Find where the given text appears and provide that cell's center as (x, y) coordinate. 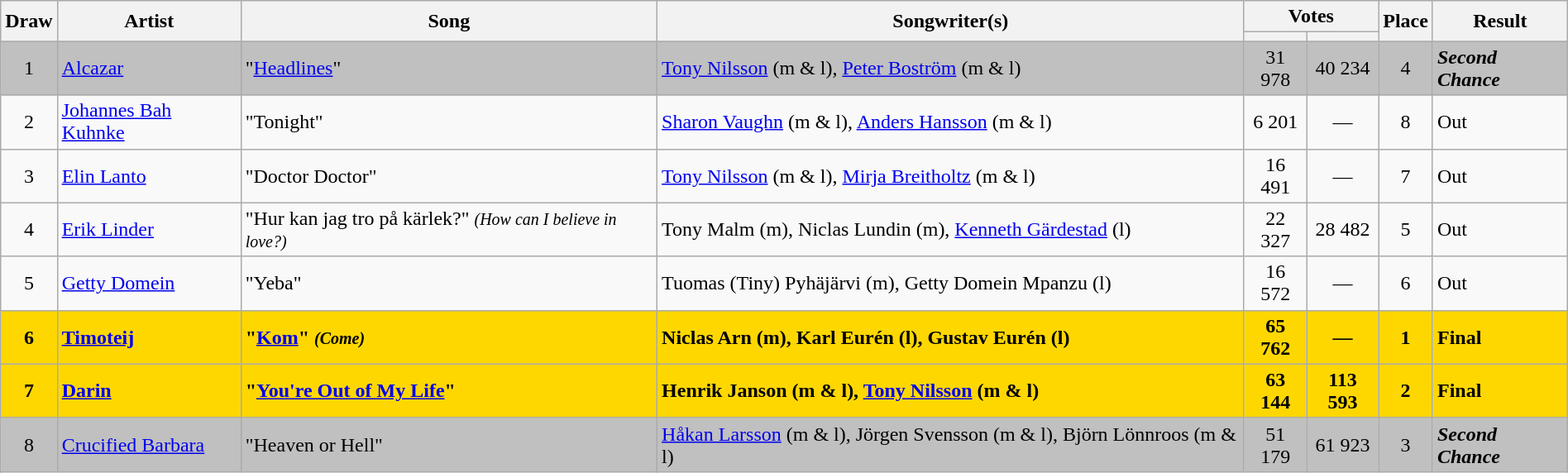
Elin Lanto (149, 175)
"Hur kan jag tro på kärlek?" (How can I believe in love?) (448, 230)
Draw (29, 21)
16 491 (1275, 175)
22 327 (1275, 230)
Henrik Janson (m & l), Tony Nilsson (m & l) (951, 390)
Johannes Bah Kuhnke (149, 122)
Artist (149, 21)
Getty Domein (149, 283)
61 923 (1343, 445)
Place (1406, 21)
40 234 (1343, 68)
"Yeba" (448, 283)
63 144 (1275, 390)
Tony Malm (m), Niclas Lundin (m), Kenneth Gärdestad (l) (951, 230)
113 593 (1343, 390)
Erik Linder (149, 230)
"Doctor Doctor" (448, 175)
Alcazar (149, 68)
"You're Out of My Life" (448, 390)
65 762 (1275, 337)
Darin (149, 390)
Songwriter(s) (951, 21)
16 572 (1275, 283)
Tuomas (Tiny) Pyhäjärvi (m), Getty Domein Mpanzu (l) (951, 283)
Result (1500, 21)
"Kom" (Come) (448, 337)
6 201 (1275, 122)
Song (448, 21)
31 978 (1275, 68)
Crucified Barbara (149, 445)
"Headlines" (448, 68)
"Heaven or Hell" (448, 445)
51 179 (1275, 445)
Sharon Vaughn (m & l), Anders Hansson (m & l) (951, 122)
Håkan Larsson (m & l), Jörgen Svensson (m & l), Björn Lönnroos (m & l) (951, 445)
Tony Nilsson (m & l), Peter Boström (m & l) (951, 68)
Votes (1312, 17)
28 482 (1343, 230)
Timoteij (149, 337)
Niclas Arn (m), Karl Eurén (l), Gustav Eurén (l) (951, 337)
"Tonight" (448, 122)
Tony Nilsson (m & l), Mirja Breitholtz (m & l) (951, 175)
